Provide the [x, y] coordinate of the cell's center where the given text is located.  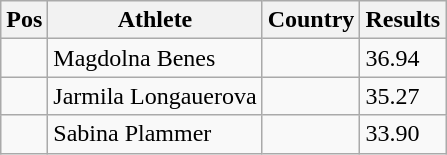
Results [403, 20]
Pos [24, 20]
Magdolna Benes [155, 58]
Sabina Plammer [155, 134]
35.27 [403, 96]
Country [311, 20]
33.90 [403, 134]
Athlete [155, 20]
36.94 [403, 58]
Jarmila Longauerova [155, 96]
